Pinpoint the cell where the given text exists, returning its [x, y] midpoint coordinate. 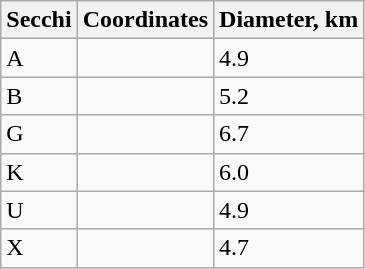
6.7 [289, 134]
5.2 [289, 96]
X [39, 248]
Coordinates [145, 20]
G [39, 134]
Secchi [39, 20]
A [39, 58]
6.0 [289, 172]
B [39, 96]
K [39, 172]
Diameter, km [289, 20]
4.7 [289, 248]
U [39, 210]
